Extract the [X, Y] coordinate from the center of the cell holding the provided text.  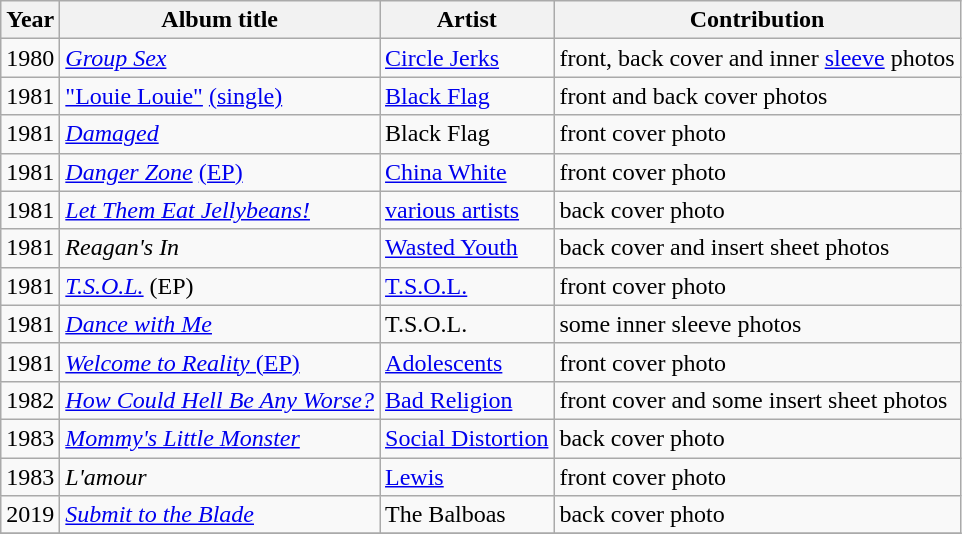
How Could Hell Be Any Worse? [220, 400]
Artist [467, 20]
Dance with Me [220, 324]
Wasted Youth [467, 248]
2019 [30, 515]
L'amour [220, 477]
Reagan's In [220, 248]
Lewis [467, 477]
front, back cover and inner sleeve photos [757, 58]
China White [467, 172]
The Balboas [467, 515]
front and back cover photos [757, 96]
front cover and some insert sheet photos [757, 400]
Circle Jerks [467, 58]
Social Distortion [467, 438]
"Louie Louie" (single) [220, 96]
Group Sex [220, 58]
Submit to the Blade [220, 515]
T.S.O.L. (EP) [220, 286]
various artists [467, 210]
Welcome to Reality (EP) [220, 362]
Adolescents [467, 362]
Contribution [757, 20]
Bad Religion [467, 400]
Mommy's Little Monster [220, 438]
Album title [220, 20]
some inner sleeve photos [757, 324]
back cover and insert sheet photos [757, 248]
Damaged [220, 134]
Let Them Eat Jellybeans! [220, 210]
Danger Zone (EP) [220, 172]
1980 [30, 58]
Year [30, 20]
1982 [30, 400]
